Provide the [x, y] coordinate of the cell's center where the given text is located.  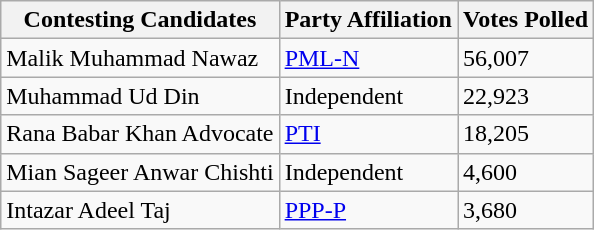
PML-N [368, 58]
PTI [368, 134]
56,007 [526, 58]
22,923 [526, 96]
Contesting Candidates [140, 20]
Party Affiliation [368, 20]
Votes Polled [526, 20]
Intazar Adeel Taj [140, 210]
18,205 [526, 134]
PPP-P [368, 210]
Malik Muhammad Nawaz [140, 58]
3,680 [526, 210]
Rana Babar Khan Advocate [140, 134]
Muhammad Ud Din [140, 96]
4,600 [526, 172]
Mian Sageer Anwar Chishti [140, 172]
